Identify which cell holds the provided text, then report its [X, Y] central coordinate. 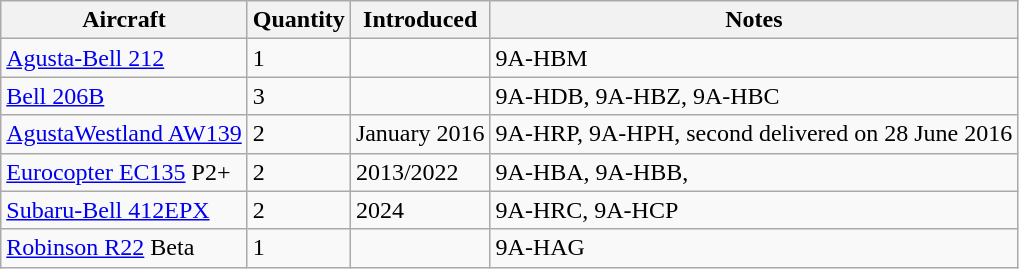
9A-HBM [754, 58]
Notes [754, 20]
9A-HRC, 9A-HCP [754, 210]
9A-HDB, 9A-HBZ, 9A-HBC [754, 96]
9A-HRP, 9A-HPH, second delivered on 28 June 2016 [754, 134]
Agusta-Bell 212 [124, 58]
Subaru-Bell 412EPX [124, 210]
Bell 206B [124, 96]
2013/2022 [420, 172]
3 [298, 96]
9A-HAG [754, 248]
Introduced [420, 20]
Robinson R22 Beta [124, 248]
9A-HBA, 9A-HBB, [754, 172]
Aircraft [124, 20]
Quantity [298, 20]
Eurocopter EC135 P2+ [124, 172]
AgustaWestland AW139 [124, 134]
January 2016 [420, 134]
2024 [420, 210]
